Output the (X, Y) coordinate of the center of the cell containing the given text.  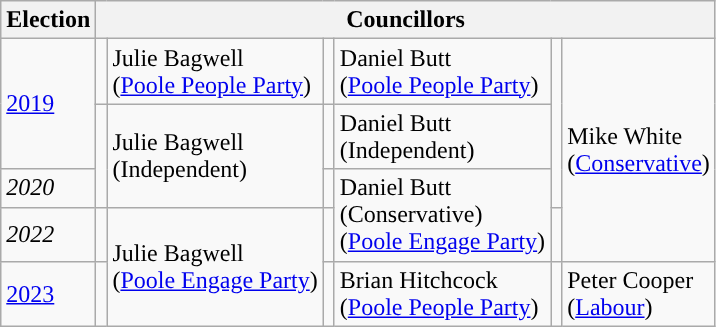
Daniel Butt(Conservative)(Poole Engage Party) (442, 215)
Election (48, 20)
Daniel Butt(Independent) (442, 136)
2020 (48, 188)
Julie Bagwell(Independent) (215, 156)
2023 (48, 294)
Julie Bagwell(Poole People Party) (215, 72)
2019 (48, 104)
Brian Hitchcock(Poole People Party) (442, 294)
Peter Cooper(Labour) (639, 294)
2022 (48, 234)
Mike White(Conservative) (639, 150)
Daniel Butt(Poole People Party) (442, 72)
Councillors (406, 20)
Julie Bagwell(Poole Engage Party) (215, 266)
